Find where the given text appears and provide that cell's center as [x, y] coordinate. 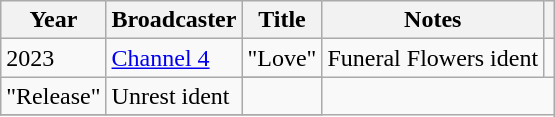
"Release" [54, 96]
Year [54, 20]
Broadcaster [174, 20]
Funeral Flowers ident [433, 58]
Notes [433, 20]
"Love" [282, 58]
Title [282, 20]
2023 [54, 58]
Channel 4 [174, 58]
Unrest ident [174, 96]
